Return [x, y] of the center of cell containing provided text 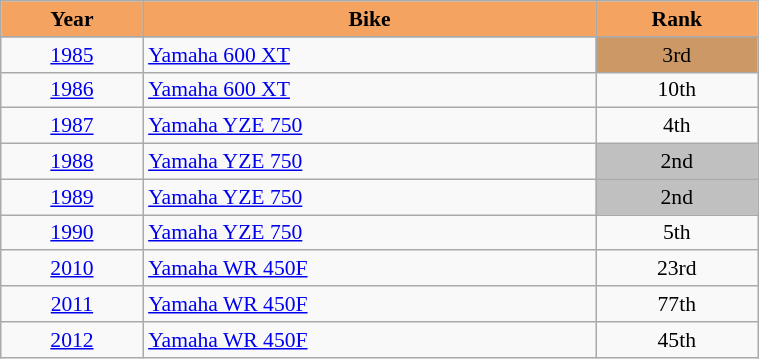
1985 [72, 55]
Bike [370, 19]
1990 [72, 233]
1987 [72, 126]
5th [677, 233]
4th [677, 126]
3rd [677, 55]
45th [677, 340]
23rd [677, 269]
Rank [677, 19]
10th [677, 90]
1986 [72, 90]
2012 [72, 340]
1988 [72, 162]
77th [677, 304]
Year [72, 19]
2010 [72, 269]
1989 [72, 197]
2011 [72, 304]
